From the cell containing the given text, extract its center point as (x, y) coordinate. 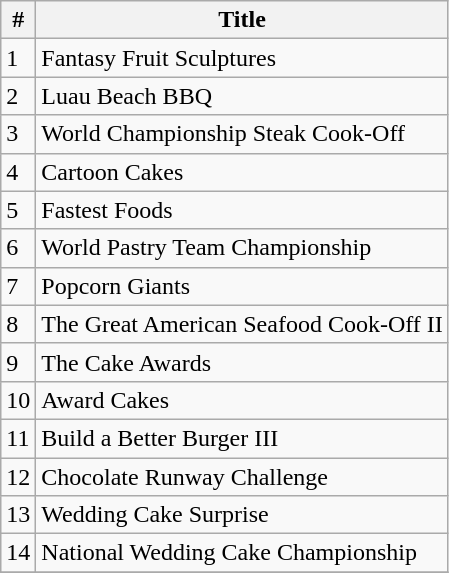
Chocolate Runway Challenge (242, 477)
Wedding Cake Surprise (242, 515)
Fastest Foods (242, 210)
World Championship Steak Cook-Off (242, 134)
11 (18, 438)
# (18, 20)
4 (18, 172)
Popcorn Giants (242, 286)
Luau Beach BBQ (242, 96)
14 (18, 553)
The Great American Seafood Cook-Off II (242, 324)
National Wedding Cake Championship (242, 553)
10 (18, 400)
2 (18, 96)
6 (18, 248)
Fantasy Fruit Sculptures (242, 58)
Build a Better Burger III (242, 438)
5 (18, 210)
3 (18, 134)
Award Cakes (242, 400)
Cartoon Cakes (242, 172)
8 (18, 324)
The Cake Awards (242, 362)
13 (18, 515)
12 (18, 477)
World Pastry Team Championship (242, 248)
7 (18, 286)
9 (18, 362)
1 (18, 58)
Title (242, 20)
